Identify which cell holds the provided text, then report its (x, y) central coordinate. 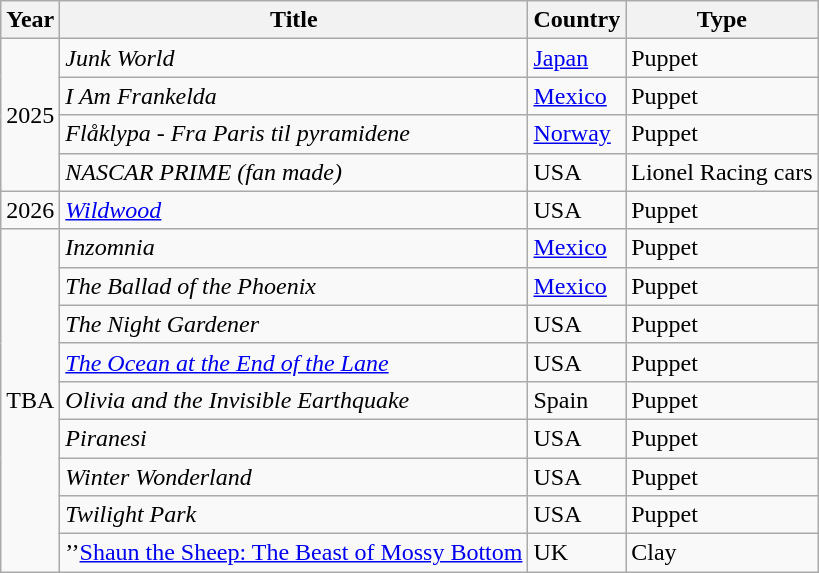
2025 (30, 115)
Country (577, 20)
The Night Gardener (294, 324)
Piranesi (294, 438)
Inzomnia (294, 248)
The Ocean at the End of the Lane (294, 362)
Flåklypa - Fra Paris til pyramidene (294, 134)
Winter Wonderland (294, 477)
’’Shaun the Sheep: The Beast of Mossy Bottom (294, 553)
The Ballad of the Phoenix (294, 286)
Year (30, 20)
2026 (30, 210)
Lionel Racing cars (722, 172)
Type (722, 20)
Title (294, 20)
Clay (722, 553)
Olivia and the Invisible Earthquake (294, 400)
NASCAR PRIME (fan made) (294, 172)
Spain (577, 400)
Wildwood (294, 210)
TBA (30, 400)
I Am Frankelda (294, 96)
Norway (577, 134)
Twilight Park (294, 515)
Junk World (294, 58)
UK (577, 553)
Japan (577, 58)
